Pinpoint the cell where the given text exists, returning its (x, y) midpoint coordinate. 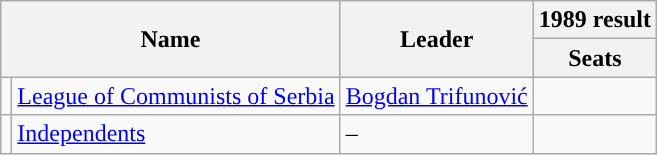
– (436, 134)
Seats (594, 58)
Bogdan Trifunović (436, 96)
Name (170, 39)
1989 result (594, 20)
League of Communists of Serbia (176, 96)
Independents (176, 134)
Leader (436, 39)
